Identify which cell holds the provided text, then report its [x, y] central coordinate. 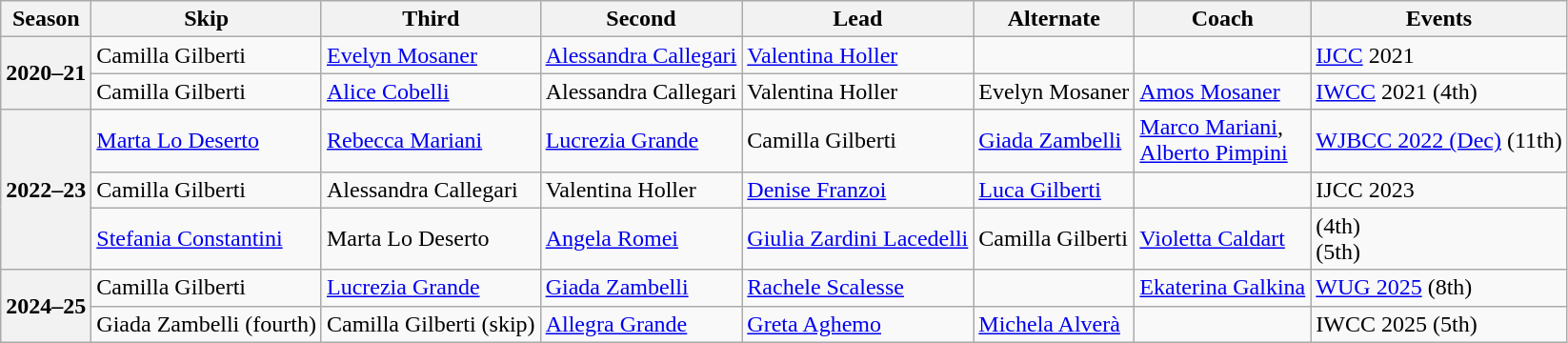
Michela Alverà [1054, 324]
Second [641, 19]
Stefania Constantini [207, 238]
Amos Mosaner [1223, 91]
(4th) (5th) [1438, 238]
Giulia Zardini Lacedelli [857, 238]
Greta Aghemo [857, 324]
Season [46, 19]
IJCC 2023 [1438, 190]
WJBCC 2022 (Dec) (11th) [1438, 141]
Skip [207, 19]
Rachele Scalesse [857, 288]
Denise Franzoi [857, 190]
2024–25 [46, 306]
Angela Romei [641, 238]
Marco Mariani,Alberto Pimpini [1223, 141]
Violetta Caldart [1223, 238]
2022–23 [46, 190]
Ekaterina Galkina [1223, 288]
Camilla Gilberti (skip) [431, 324]
IWCC 2021 (4th) [1438, 91]
IWCC 2025 (5th) [1438, 324]
Luca Gilberti [1054, 190]
Giada Zambelli (fourth) [207, 324]
WUG 2025 (8th) [1438, 288]
Alternate [1054, 19]
Alice Cobelli [431, 91]
IJCC 2021 [1438, 55]
Coach [1223, 19]
Allegra Grande [641, 324]
Lead [857, 19]
Third [431, 19]
Rebecca Mariani [431, 141]
2020–21 [46, 73]
Events [1438, 19]
